Detect which cell encompasses the target text, then output its [x, y] center coordinate. 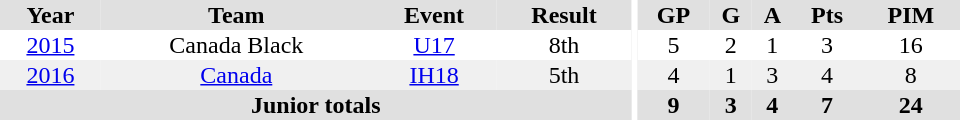
Team [236, 15]
Junior totals [316, 105]
5 [674, 45]
PIM [911, 15]
Year [50, 15]
8 [911, 75]
IH18 [434, 75]
GP [674, 15]
A [772, 15]
Canada Black [236, 45]
24 [911, 105]
Event [434, 15]
9 [674, 105]
2016 [50, 75]
2015 [50, 45]
8th [564, 45]
2 [730, 45]
G [730, 15]
7 [826, 105]
Canada [236, 75]
Pts [826, 15]
Result [564, 15]
16 [911, 45]
U17 [434, 45]
5th [564, 75]
